Search for the cell housing the specified text and yield its (X, Y) center coordinate. 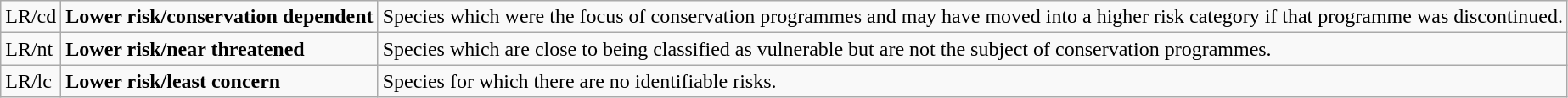
Species which were the focus of conservation programmes and may have moved into a higher risk category if that programme was discontinued. (973, 17)
Species for which there are no identifiable risks. (973, 81)
Lower risk/near threatened (219, 49)
LR/cd (31, 17)
Species which are close to being classified as vulnerable but are not the subject of conservation programmes. (973, 49)
Lower risk/conservation dependent (219, 17)
Lower risk/least concern (219, 81)
LR/nt (31, 49)
LR/lc (31, 81)
